Extract the (x, y) coordinate from the center of the cell holding the provided text.  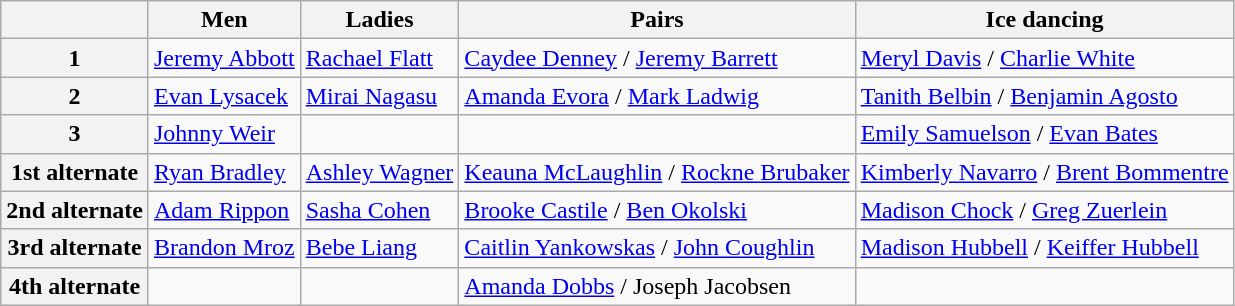
Kimberly Navarro / Brent Bommentre (1044, 172)
Tanith Belbin / Benjamin Agosto (1044, 96)
Bebe Liang (380, 248)
Caydee Denney / Jeremy Barrett (657, 58)
Caitlin Yankowskas / John Coughlin (657, 248)
Emily Samuelson / Evan Bates (1044, 134)
Madison Chock / Greg Zuerlein (1044, 210)
Sasha Cohen (380, 210)
Ice dancing (1044, 20)
2nd alternate (75, 210)
Keauna McLaughlin / Rockne Brubaker (657, 172)
Evan Lysacek (224, 96)
Brooke Castile / Ben Okolski (657, 210)
Amanda Evora / Mark Ladwig (657, 96)
Meryl Davis / Charlie White (1044, 58)
Mirai Nagasu (380, 96)
Madison Hubbell / Keiffer Hubbell (1044, 248)
Ashley Wagner (380, 172)
Brandon Mroz (224, 248)
1 (75, 58)
1st alternate (75, 172)
3rd alternate (75, 248)
3 (75, 134)
Adam Rippon (224, 210)
Ryan Bradley (224, 172)
2 (75, 96)
Pairs (657, 20)
Ladies (380, 20)
Men (224, 20)
Jeremy Abbott (224, 58)
4th alternate (75, 286)
Rachael Flatt (380, 58)
Johnny Weir (224, 134)
Amanda Dobbs / Joseph Jacobsen (657, 286)
